Determine the [X, Y] coordinate at the center of the cell enclosing the given text.  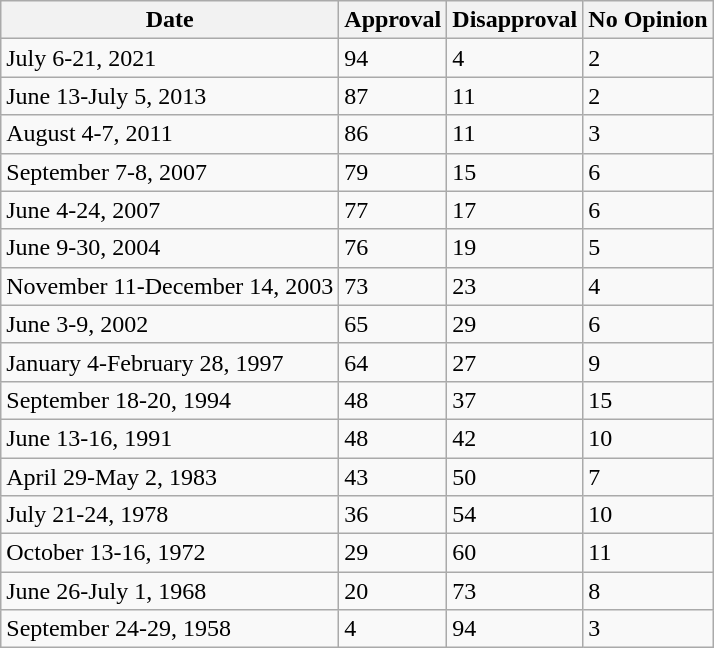
17 [515, 210]
42 [515, 438]
60 [515, 553]
27 [515, 362]
87 [393, 96]
43 [393, 477]
August 4-7, 2011 [170, 134]
Disapproval [515, 20]
19 [515, 248]
September 7-8, 2007 [170, 172]
79 [393, 172]
77 [393, 210]
64 [393, 362]
Date [170, 20]
Approval [393, 20]
9 [648, 362]
June 13-16, 1991 [170, 438]
7 [648, 477]
January 4-February 28, 1997 [170, 362]
86 [393, 134]
September 18-20, 1994 [170, 400]
54 [515, 515]
June 3-9, 2002 [170, 324]
20 [393, 591]
65 [393, 324]
June 26-July 1, 1968 [170, 591]
8 [648, 591]
5 [648, 248]
July 21-24, 1978 [170, 515]
37 [515, 400]
June 13-July 5, 2013 [170, 96]
June 4-24, 2007 [170, 210]
23 [515, 286]
50 [515, 477]
No Opinion [648, 20]
November 11-December 14, 2003 [170, 286]
April 29-May 2, 1983 [170, 477]
September 24-29, 1958 [170, 629]
June 9-30, 2004 [170, 248]
October 13-16, 1972 [170, 553]
July 6-21, 2021 [170, 58]
36 [393, 515]
76 [393, 248]
